For the text-containing cell, return its midpoint in (x, y) coordinate format. 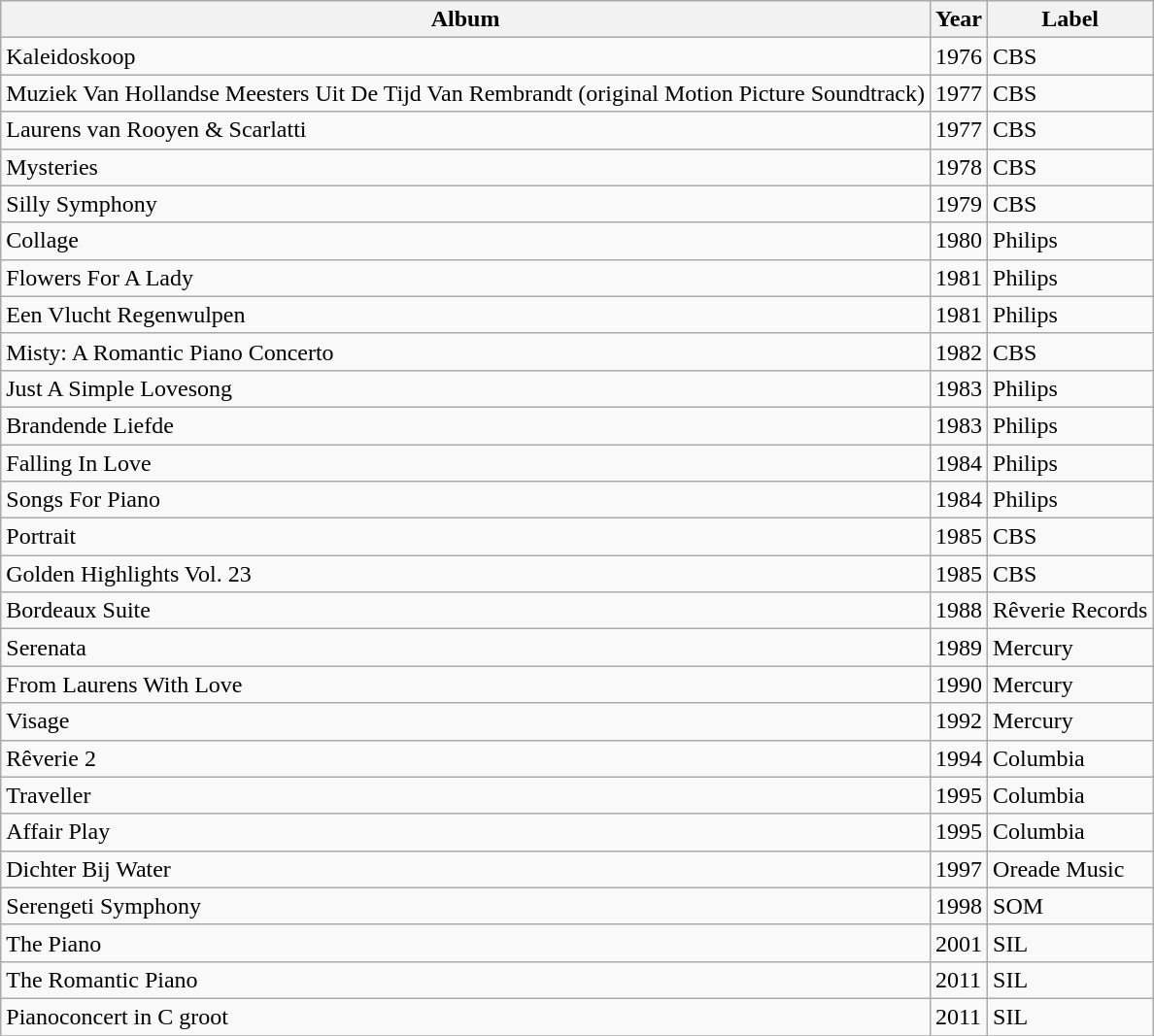
Misty: A Romantic Piano Concerto (466, 351)
Flowers For A Lady (466, 278)
1978 (958, 167)
Kaleidoskoop (466, 56)
Portrait (466, 537)
Mysteries (466, 167)
Golden Highlights Vol. 23 (466, 574)
Bordeaux Suite (466, 611)
Serengeti Symphony (466, 906)
Traveller (466, 795)
SOM (1070, 906)
Rêverie Records (1070, 611)
Dichter Bij Water (466, 869)
The Romantic Piano (466, 980)
Brandende Liefde (466, 425)
Affair Play (466, 832)
1988 (958, 611)
1976 (958, 56)
1990 (958, 685)
2001 (958, 943)
Collage (466, 241)
1997 (958, 869)
1989 (958, 648)
The Piano (466, 943)
Silly Symphony (466, 204)
Oreade Music (1070, 869)
Album (466, 19)
From Laurens With Love (466, 685)
1994 (958, 758)
1992 (958, 721)
1982 (958, 351)
Rêverie 2 (466, 758)
Een Vlucht Regenwulpen (466, 315)
Songs For Piano (466, 500)
Pianoconcert in C groot (466, 1017)
1979 (958, 204)
1980 (958, 241)
Laurens van Rooyen & Scarlatti (466, 130)
Just A Simple Lovesong (466, 388)
1998 (958, 906)
Label (1070, 19)
Visage (466, 721)
Falling In Love (466, 463)
Year (958, 19)
Serenata (466, 648)
Muziek Van Hollandse Meesters Uit De Tijd Van Rembrandt (original Motion Picture Soundtrack) (466, 93)
